Scan for the cell matching the given text and deliver its [X, Y] coordinate at center. 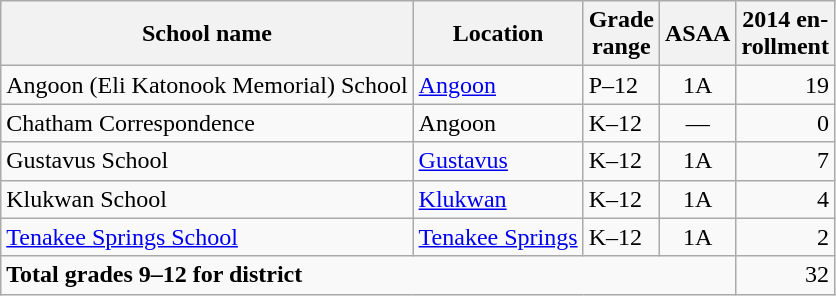
7 [786, 161]
2014 en-rollment [786, 34]
Chatham Correspondence [207, 123]
4 [786, 199]
Tenakee Springs [498, 237]
32 [786, 275]
2 [786, 237]
19 [786, 85]
Klukwan [498, 199]
— [697, 123]
School name [207, 34]
Total grades 9–12 for district [368, 275]
Angoon (Eli Katonook Memorial) School [207, 85]
Tenakee Springs School [207, 237]
Gustavus [498, 161]
Location [498, 34]
Gustavus School [207, 161]
Graderange [621, 34]
P–12 [621, 85]
Klukwan School [207, 199]
0 [786, 123]
ASAA [697, 34]
